From the cell containing the given text, extract its center point as (x, y) coordinate. 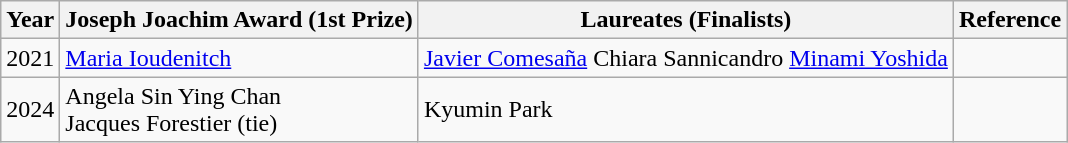
Maria Ioudenitch (240, 58)
Javier Comesaña Chiara Sannicandro Minami Yoshida (686, 58)
Angela Sin Ying Chan Jacques Forestier (tie) (240, 110)
Reference (1010, 20)
Kyumin Park (686, 110)
Joseph Joachim Award (1st Prize) (240, 20)
2021 (30, 58)
Laureates (Finalists) (686, 20)
Year (30, 20)
2024 (30, 110)
